From the cell containing the given text, extract its center point as [x, y] coordinate. 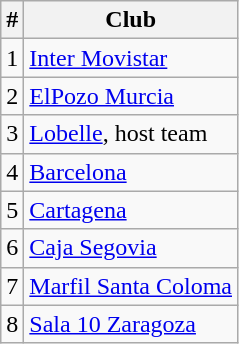
# [12, 20]
ElPozo Murcia [131, 96]
1 [12, 58]
4 [12, 172]
Inter Movistar [131, 58]
7 [12, 286]
6 [12, 248]
Club [131, 20]
Cartagena [131, 210]
Marfil Santa Coloma [131, 286]
Lobelle, host team [131, 134]
8 [12, 324]
3 [12, 134]
Caja Segovia [131, 248]
Barcelona [131, 172]
Sala 10 Zaragoza [131, 324]
5 [12, 210]
2 [12, 96]
